Extract the [x, y] coordinate from the center of the cell holding the provided text.  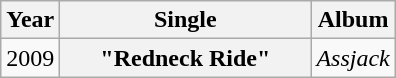
Assjack [353, 58]
2009 [30, 58]
Single [186, 20]
Album [353, 20]
Year [30, 20]
"Redneck Ride" [186, 58]
